Pinpoint the cell where the given text exists, returning its (X, Y) midpoint coordinate. 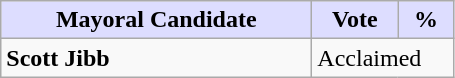
Acclaimed (383, 58)
Scott Jibb (156, 58)
% (426, 20)
Vote (355, 20)
Mayoral Candidate (156, 20)
